Find where the given text appears and provide that cell's center as (X, Y) coordinate. 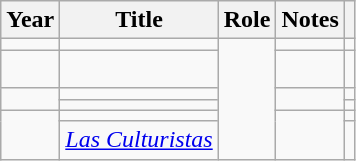
Notes (310, 20)
Title (139, 20)
Las Culturistas (139, 140)
Role (247, 20)
Year (30, 20)
